Capture the cell that displays the provided text and extract its [X, Y] central coordinate. 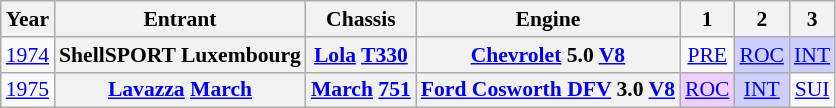
PRE [708, 55]
March 751 [361, 90]
2 [762, 19]
SUI [812, 90]
Year [28, 19]
3 [812, 19]
1 [708, 19]
Chevrolet 5.0 V8 [548, 55]
ShellSPORT Luxembourg [180, 55]
Chassis [361, 19]
Lavazza March [180, 90]
Engine [548, 19]
Ford Cosworth DFV 3.0 V8 [548, 90]
1975 [28, 90]
Entrant [180, 19]
1974 [28, 55]
Lola T330 [361, 55]
